Identify which cell holds the provided text, then report its [x, y] central coordinate. 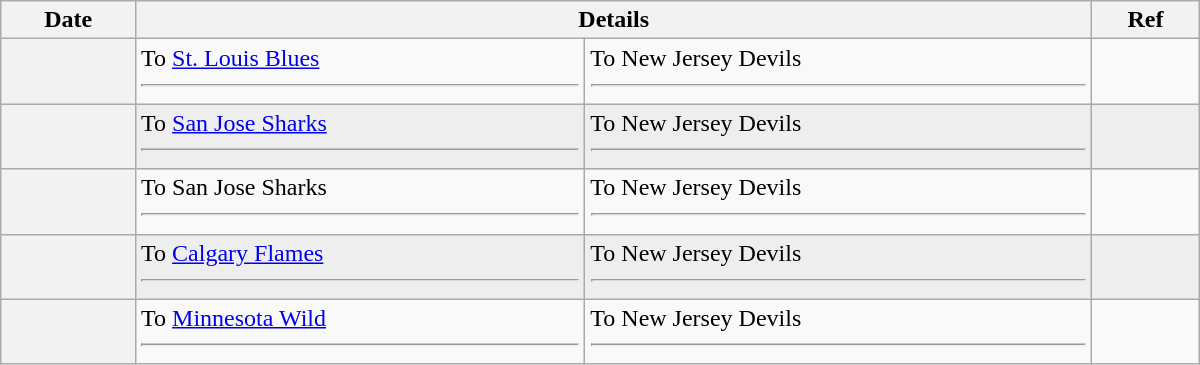
Ref [1146, 20]
To Minnesota Wild [360, 332]
Details [614, 20]
Date [68, 20]
To St. Louis Blues [360, 72]
To Calgary Flames [360, 266]
